For the text-containing cell, return its midpoint in [x, y] coordinate format. 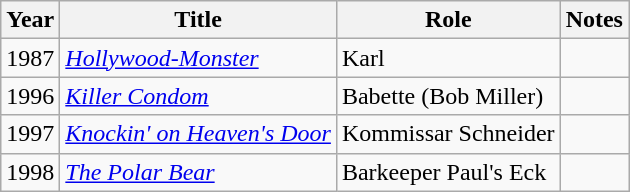
Title [198, 20]
The Polar Bear [198, 172]
Knockin' on Heaven's Door [198, 134]
1997 [30, 134]
Hollywood-Monster [198, 58]
Notes [594, 20]
1998 [30, 172]
Kommissar Schneider [448, 134]
1996 [30, 96]
1987 [30, 58]
Karl [448, 58]
Babette (Bob Miller) [448, 96]
Killer Condom [198, 96]
Barkeeper Paul's Eck [448, 172]
Year [30, 20]
Role [448, 20]
